Output the [x, y] coordinate of the center of the cell containing the given text.  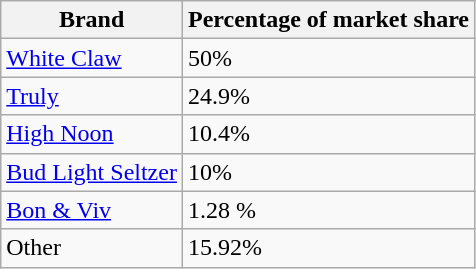
White Claw [92, 58]
10.4% [328, 134]
Bud Light Seltzer [92, 172]
10% [328, 172]
Percentage of market share [328, 20]
Other [92, 248]
Truly [92, 96]
24.9% [328, 96]
Brand [92, 20]
1.28 % [328, 210]
15.92% [328, 248]
High Noon [92, 134]
Bon & Viv [92, 210]
50% [328, 58]
